Determine the (x, y) coordinate at the center of the cell enclosing the given text.  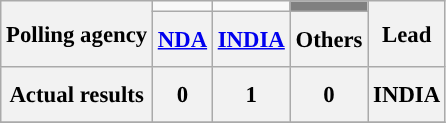
Lead (407, 34)
Others (329, 40)
Actual results (77, 95)
NDA (182, 40)
Polling agency (77, 34)
1 (251, 95)
